Output the [X, Y] coordinate of the center of the cell containing the given text.  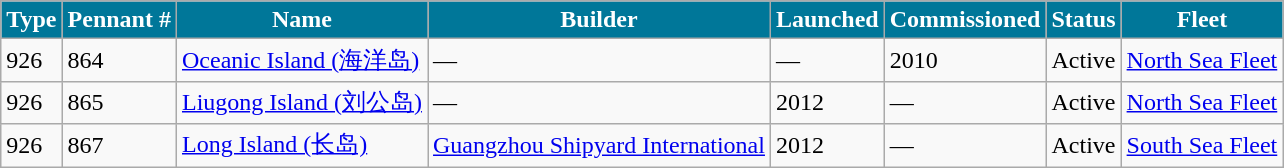
Guangzhou Shipyard International [600, 146]
867 [119, 146]
Long Island (长岛) [302, 146]
Liugong Island (刘公岛) [302, 102]
Name [302, 20]
Launched [827, 20]
Builder [600, 20]
Type [32, 20]
South Sea Fleet [1202, 146]
Status [1084, 20]
Pennant # [119, 20]
864 [119, 60]
Commissioned [965, 20]
Fleet [1202, 20]
Oceanic Island (海洋岛) [302, 60]
2010 [965, 60]
865 [119, 102]
